Determine the [x, y] coordinate at the center of the cell enclosing the given text.  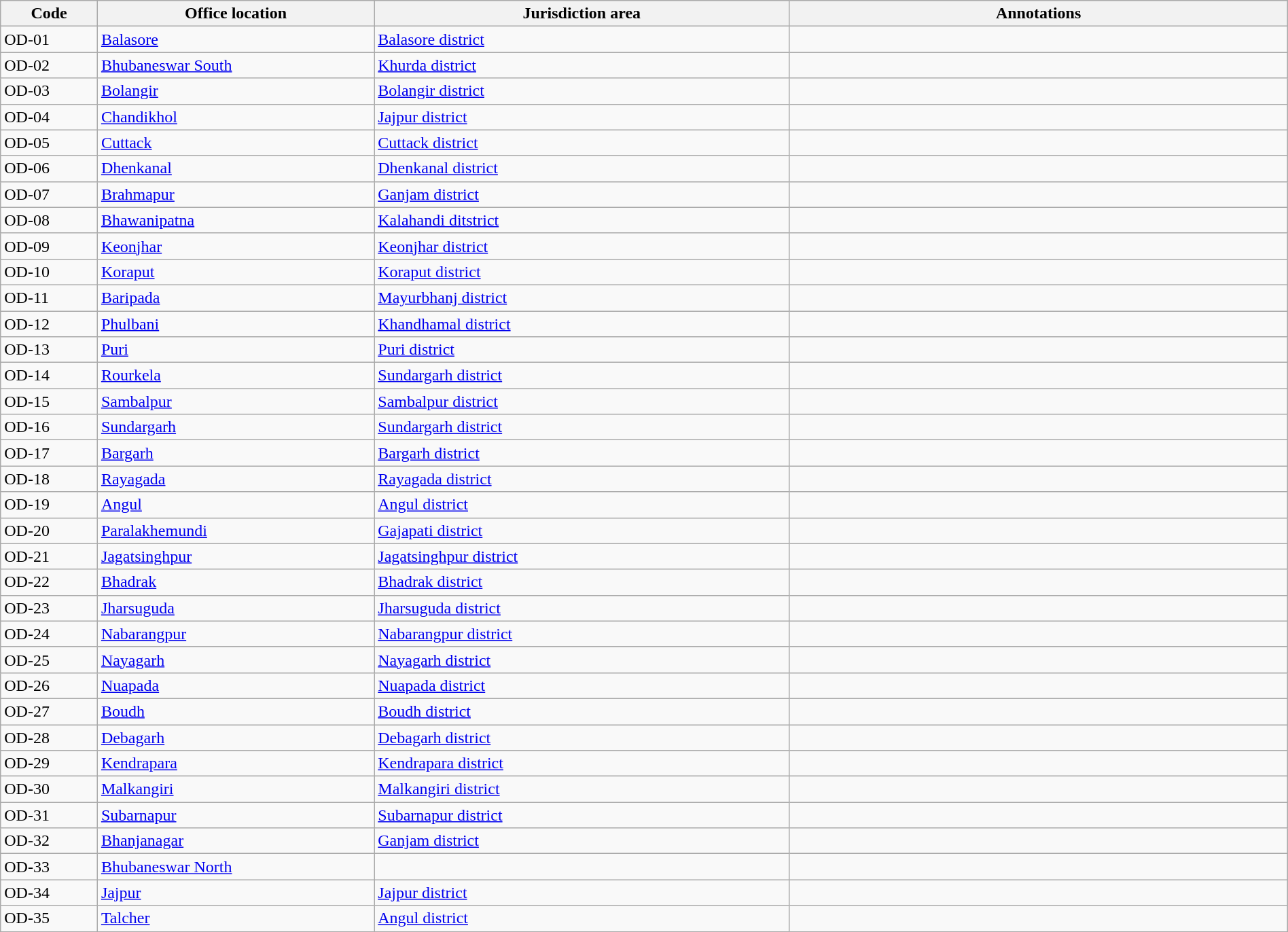
Jagatsinghpur district [582, 556]
OD-14 [49, 376]
Nuapada district [582, 685]
Sambalpur [235, 401]
Bargarh [235, 453]
OD-24 [49, 634]
Jharsuguda [235, 608]
OD-19 [49, 505]
OD-18 [49, 479]
OD-22 [49, 582]
Nabarangpur district [582, 634]
OD-31 [49, 815]
Debagarh district [582, 737]
Bhawanipatna [235, 220]
Kalahandi ditstrict [582, 220]
OD-26 [49, 685]
OD-33 [49, 867]
Bolangir district [582, 91]
OD-05 [49, 143]
Talcher [235, 918]
Code [49, 14]
OD-17 [49, 453]
Nuapada [235, 685]
Office location [235, 14]
Bhubaneswar South [235, 65]
OD-23 [49, 608]
OD-03 [49, 91]
Koraput [235, 272]
OD-16 [49, 427]
Balasore district [582, 39]
Bhubaneswar North [235, 867]
Brahmapur [235, 194]
Mayurbhanj district [582, 298]
Gajapati district [582, 531]
OD-06 [49, 168]
OD-20 [49, 531]
Rourkela [235, 376]
Annotations [1038, 14]
OD-30 [49, 789]
OD-15 [49, 401]
Nayagarh [235, 660]
Paralakhemundi [235, 531]
Boudh [235, 711]
Jurisdiction area [582, 14]
Balasore [235, 39]
OD-32 [49, 841]
Malkangiri [235, 789]
Nabarangpur [235, 634]
OD-27 [49, 711]
Cuttack district [582, 143]
OD-02 [49, 65]
OD-28 [49, 737]
Koraput district [582, 272]
Khurda district [582, 65]
Puri [235, 350]
Rayagada district [582, 479]
Subarnapur district [582, 815]
OD-25 [49, 660]
OD-34 [49, 893]
Baripada [235, 298]
Bhanjanagar [235, 841]
Phulbani [235, 324]
Bargarh district [582, 453]
Sambalpur district [582, 401]
Angul [235, 505]
OD-35 [49, 918]
Dhenkanal district [582, 168]
OD-29 [49, 764]
Keonjhar [235, 246]
Khandhamal district [582, 324]
Kendrapara [235, 764]
Bhadrak district [582, 582]
OD-21 [49, 556]
Kendrapara district [582, 764]
Bolangir [235, 91]
OD-13 [49, 350]
Subarnapur [235, 815]
Puri district [582, 350]
OD-10 [49, 272]
OD-01 [49, 39]
OD-12 [49, 324]
OD-09 [49, 246]
Jharsuguda district [582, 608]
Jagatsinghpur [235, 556]
Chandikhol [235, 117]
Debagarh [235, 737]
Bhadrak [235, 582]
OD-08 [49, 220]
OD-11 [49, 298]
Cuttack [235, 143]
Malkangiri district [582, 789]
OD-04 [49, 117]
Dhenkanal [235, 168]
OD-07 [49, 194]
Nayagarh district [582, 660]
Boudh district [582, 711]
Rayagada [235, 479]
Sundargarh [235, 427]
Keonjhar district [582, 246]
Jajpur [235, 893]
